Locate the cell with the specified text and output its (X, Y) center coordinate. 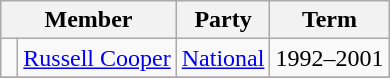
1992–2001 (330, 58)
Party (223, 20)
Term (330, 20)
Russell Cooper (97, 58)
Member (88, 20)
National (223, 58)
